Find where the given text appears and provide that cell's center as [x, y] coordinate. 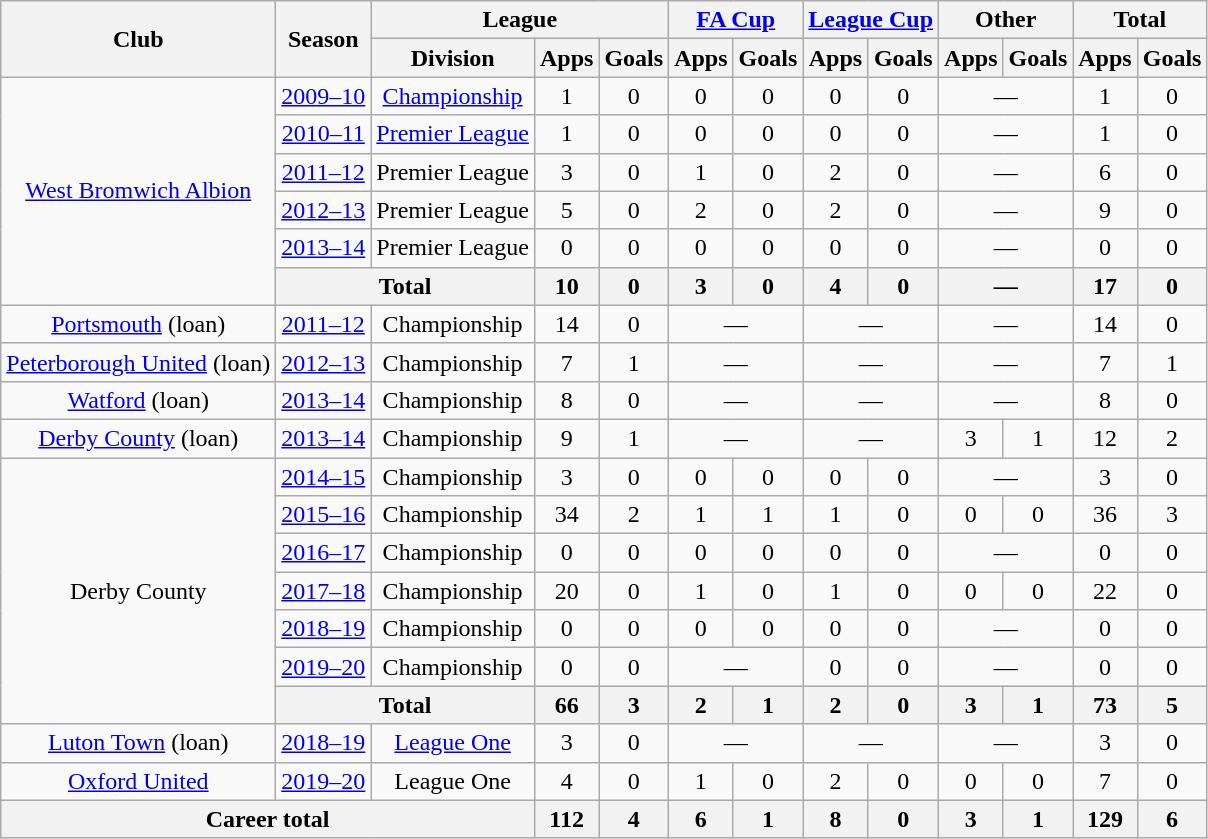
League [520, 20]
73 [1105, 705]
Derby County (loan) [138, 438]
Season [324, 39]
Division [453, 58]
Career total [268, 819]
2014–15 [324, 477]
66 [566, 705]
Portsmouth (loan) [138, 324]
Oxford United [138, 781]
Other [1006, 20]
2017–18 [324, 591]
Luton Town (loan) [138, 743]
129 [1105, 819]
Watford (loan) [138, 400]
Derby County [138, 591]
17 [1105, 286]
20 [566, 591]
League Cup [871, 20]
112 [566, 819]
10 [566, 286]
22 [1105, 591]
36 [1105, 515]
2015–16 [324, 515]
34 [566, 515]
Club [138, 39]
FA Cup [736, 20]
Peterborough United (loan) [138, 362]
2016–17 [324, 553]
2010–11 [324, 134]
12 [1105, 438]
West Bromwich Albion [138, 191]
2009–10 [324, 96]
